Identify which cell holds the provided text, then report its [X, Y] central coordinate. 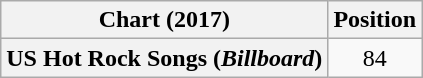
84 [375, 58]
Position [375, 20]
US Hot Rock Songs (Billboard) [164, 58]
Chart (2017) [164, 20]
